Identify which cell holds the provided text, then report its (X, Y) central coordinate. 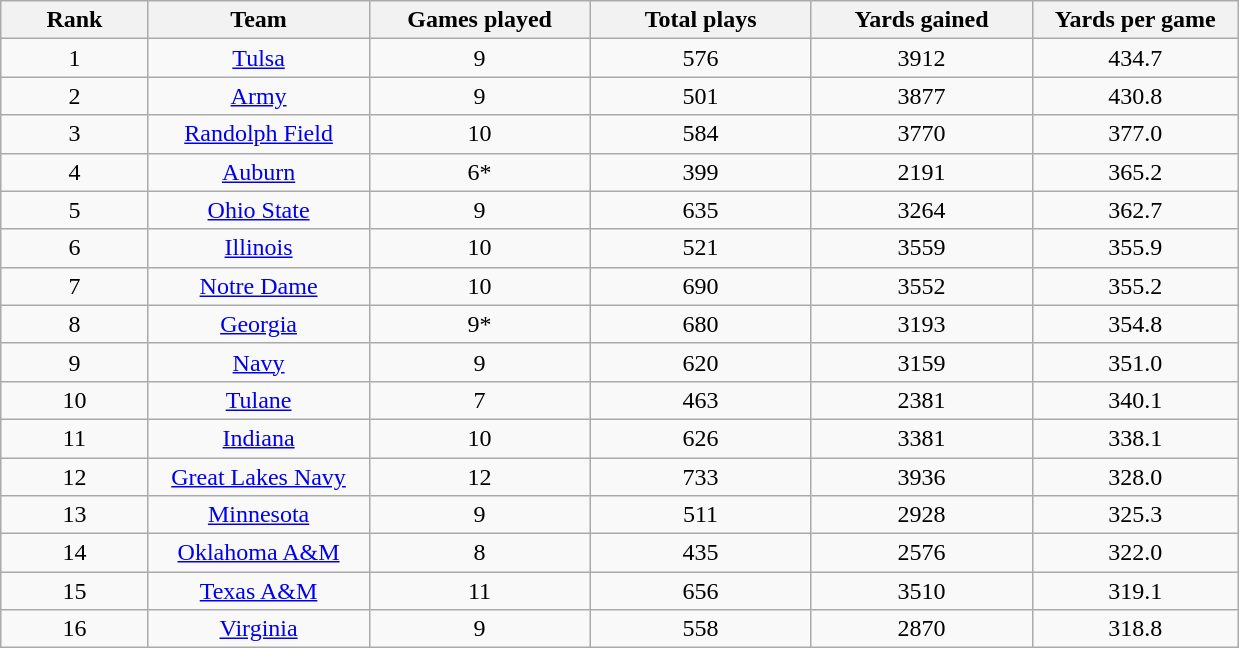
Tulsa (258, 58)
Georgia (258, 324)
Oklahoma A&M (258, 553)
435 (700, 553)
Ohio State (258, 210)
Team (258, 20)
Rank (74, 20)
362.7 (1135, 210)
322.0 (1135, 553)
3559 (922, 248)
3770 (922, 134)
635 (700, 210)
Indiana (258, 438)
3877 (922, 96)
501 (700, 96)
680 (700, 324)
3912 (922, 58)
656 (700, 591)
733 (700, 477)
626 (700, 438)
399 (700, 172)
511 (700, 515)
463 (700, 400)
Yards gained (922, 20)
Army (258, 96)
Randolph Field (258, 134)
690 (700, 286)
576 (700, 58)
Navy (258, 362)
3264 (922, 210)
620 (700, 362)
Notre Dame (258, 286)
5 (74, 210)
2870 (922, 629)
2 (74, 96)
14 (74, 553)
3936 (922, 477)
430.8 (1135, 96)
Minnesota (258, 515)
4 (74, 172)
16 (74, 629)
Auburn (258, 172)
2381 (922, 400)
3 (74, 134)
Tulane (258, 400)
Texas A&M (258, 591)
Virginia (258, 629)
Total plays (700, 20)
377.0 (1135, 134)
1 (74, 58)
Games played (480, 20)
319.1 (1135, 591)
13 (74, 515)
6 (74, 248)
558 (700, 629)
6* (480, 172)
3159 (922, 362)
Yards per game (1135, 20)
340.1 (1135, 400)
Great Lakes Navy (258, 477)
521 (700, 248)
3193 (922, 324)
Illinois (258, 248)
318.8 (1135, 629)
15 (74, 591)
355.9 (1135, 248)
584 (700, 134)
434.7 (1135, 58)
3510 (922, 591)
338.1 (1135, 438)
2191 (922, 172)
351.0 (1135, 362)
9* (480, 324)
355.2 (1135, 286)
2576 (922, 553)
354.8 (1135, 324)
2928 (922, 515)
365.2 (1135, 172)
3381 (922, 438)
328.0 (1135, 477)
325.3 (1135, 515)
3552 (922, 286)
